Provide the (X, Y) coordinate of the cell's center where the given text is located.  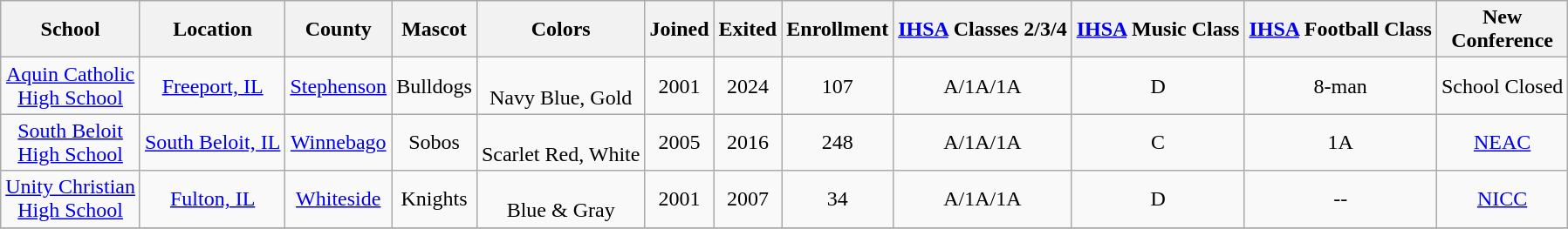
IHSA Football Class (1340, 30)
2005 (679, 143)
107 (838, 85)
IHSA Music Class (1158, 30)
2024 (748, 85)
Winnebago (339, 143)
Whiteside (339, 199)
Fulton, IL (212, 199)
1A (1340, 143)
Navy Blue, Gold (560, 85)
School Closed (1502, 85)
Freeport, IL (212, 85)
2016 (748, 143)
NewConference (1502, 30)
Mascot (435, 30)
Unity Christian High School (71, 199)
NEAC (1502, 143)
Scarlet Red, White (560, 143)
South Beloit High School (71, 143)
Bulldogs (435, 85)
Colors (560, 30)
8-man (1340, 85)
South Beloit, IL (212, 143)
248 (838, 143)
Enrollment (838, 30)
School (71, 30)
34 (838, 199)
Blue & Gray (560, 199)
County (339, 30)
Joined (679, 30)
NICC (1502, 199)
Location (212, 30)
-- (1340, 199)
C (1158, 143)
Aquin CatholicHigh School (71, 85)
Stephenson (339, 85)
Sobos (435, 143)
IHSA Classes 2/3/4 (983, 30)
2007 (748, 199)
Knights (435, 199)
Exited (748, 30)
